Provide the [X, Y] coordinate of the cell's center where the given text is located.  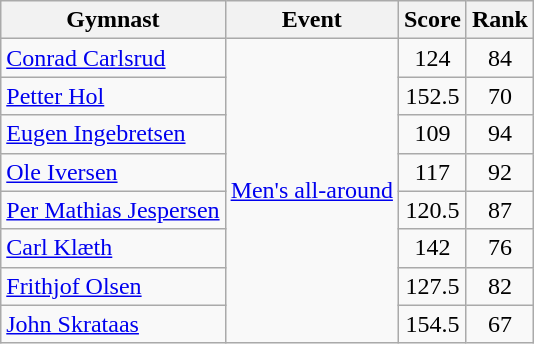
Frithjof Olsen [113, 286]
Score [432, 20]
Gymnast [113, 20]
82 [500, 286]
Event [312, 20]
Men's all-around [312, 191]
87 [500, 210]
John Skrataas [113, 324]
152.5 [432, 96]
127.5 [432, 286]
76 [500, 248]
94 [500, 134]
124 [432, 58]
154.5 [432, 324]
Conrad Carlsrud [113, 58]
92 [500, 172]
84 [500, 58]
Rank [500, 20]
67 [500, 324]
109 [432, 134]
Eugen Ingebretsen [113, 134]
Carl Klæth [113, 248]
Ole Iversen [113, 172]
117 [432, 172]
120.5 [432, 210]
Per Mathias Jespersen [113, 210]
142 [432, 248]
Petter Hol [113, 96]
70 [500, 96]
